Capture the cell that displays the provided text and extract its (X, Y) central coordinate. 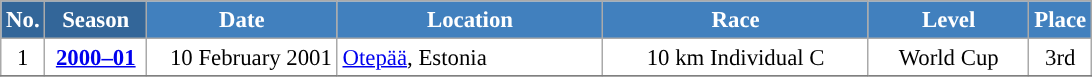
No. (23, 20)
Level (948, 20)
Date (242, 20)
1 (23, 58)
World Cup (948, 58)
Season (96, 20)
10 February 2001 (242, 58)
Location (470, 20)
Race (736, 20)
3rd (1060, 58)
10 km Individual C (736, 58)
2000–01 (96, 58)
Place (1060, 20)
Otepää, Estonia (470, 58)
